Capture the cell that displays the provided text and extract its [x, y] central coordinate. 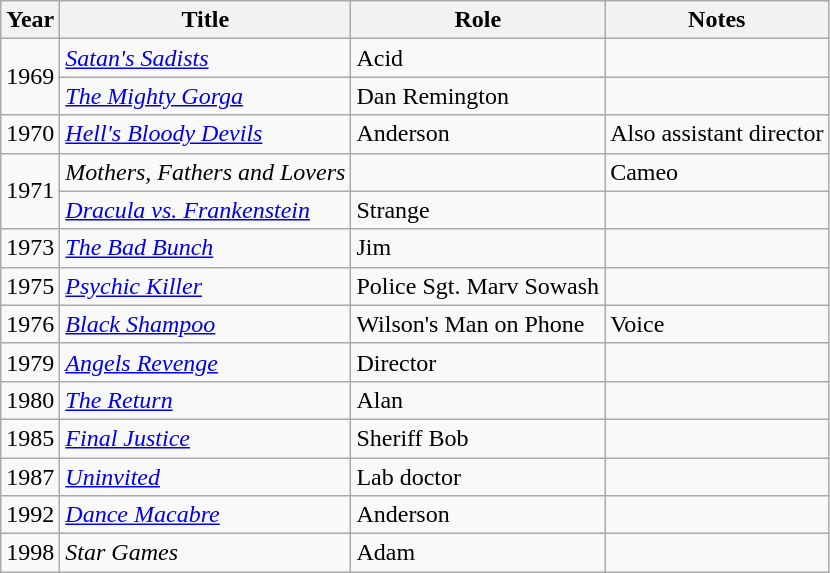
Police Sgt. Marv Sowash [478, 286]
Adam [478, 553]
Dance Macabre [206, 515]
1979 [30, 362]
Year [30, 20]
Wilson's Man on Phone [478, 324]
Mothers, Fathers and Lovers [206, 172]
1971 [30, 191]
Hell's Bloody Devils [206, 134]
Jim [478, 248]
Title [206, 20]
Dan Remington [478, 96]
1969 [30, 77]
Voice [717, 324]
Angels Revenge [206, 362]
1985 [30, 438]
1976 [30, 324]
1998 [30, 553]
Also assistant director [717, 134]
Sheriff Bob [478, 438]
Strange [478, 210]
Dracula vs. Frankenstein [206, 210]
1980 [30, 400]
1970 [30, 134]
Uninvited [206, 477]
Lab doctor [478, 477]
The Return [206, 400]
Final Justice [206, 438]
Black Shampoo [206, 324]
1992 [30, 515]
Acid [478, 58]
Notes [717, 20]
Star Games [206, 553]
Alan [478, 400]
The Bad Bunch [206, 248]
The Mighty Gorga [206, 96]
Cameo [717, 172]
1973 [30, 248]
1987 [30, 477]
Role [478, 20]
Satan's Sadists [206, 58]
Director [478, 362]
Psychic Killer [206, 286]
1975 [30, 286]
